Provide the [x, y] coordinate of the cell's center where the given text is located.  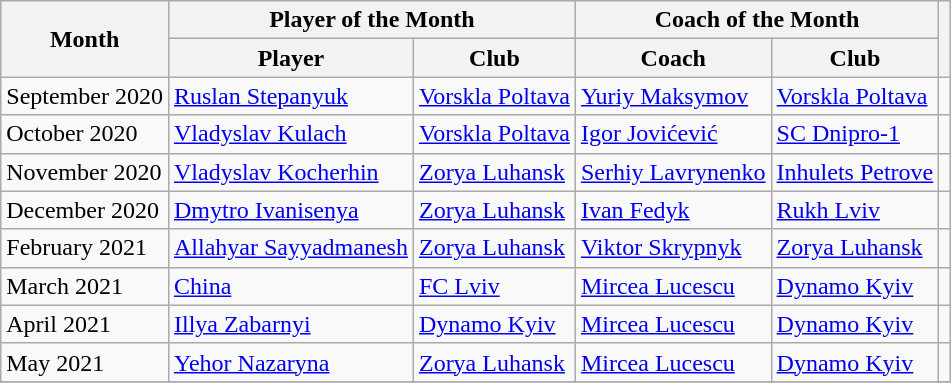
Illya Zabarnyi [290, 324]
March 2021 [85, 286]
Yehor Nazaryna [290, 362]
Yuriy Maksymov [673, 96]
Allahyar Sayyadmanesh [290, 248]
Vladyslav Kulach [290, 134]
September 2020 [85, 96]
Coach [673, 58]
Dmytro Ivanisenya [290, 210]
December 2020 [85, 210]
SC Dnipro-1 [855, 134]
April 2021 [85, 324]
October 2020 [85, 134]
February 2021 [85, 248]
Serhiy Lavrynenko [673, 172]
Inhulets Petrove [855, 172]
Month [85, 39]
November 2020 [85, 172]
China [290, 286]
FC Lviv [494, 286]
Player [290, 58]
Igor Jovićević [673, 134]
Ruslan Stepanyuk [290, 96]
Viktor Skrypnyk [673, 248]
May 2021 [85, 362]
Ivan Fedyk [673, 210]
Player of the Month [372, 20]
Vladyslav Kocherhin [290, 172]
Rukh Lviv [855, 210]
Coach of the Month [756, 20]
